Locate the cell with the specified text and output its (X, Y) center coordinate. 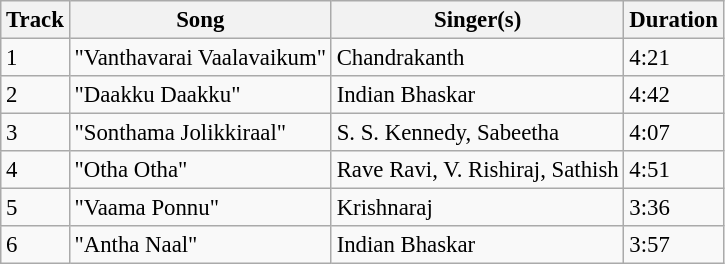
2 (35, 95)
4:07 (674, 133)
1 (35, 58)
"Daakku Daakku" (200, 95)
S. S. Kennedy, Sabeetha (478, 133)
Song (200, 20)
Track (35, 20)
Rave Ravi, V. Rishiraj, Sathish (478, 170)
"Antha Naal" (200, 245)
"Vaama Ponnu" (200, 208)
"Otha Otha" (200, 170)
"Sonthama Jolikkiraal" (200, 133)
6 (35, 245)
3:36 (674, 208)
Chandrakanth (478, 58)
Singer(s) (478, 20)
"Vanthavarai Vaalavaikum" (200, 58)
Duration (674, 20)
4:21 (674, 58)
4:42 (674, 95)
3 (35, 133)
4 (35, 170)
Krishnaraj (478, 208)
3:57 (674, 245)
5 (35, 208)
4:51 (674, 170)
